For the text-containing cell, return its midpoint in (x, y) coordinate format. 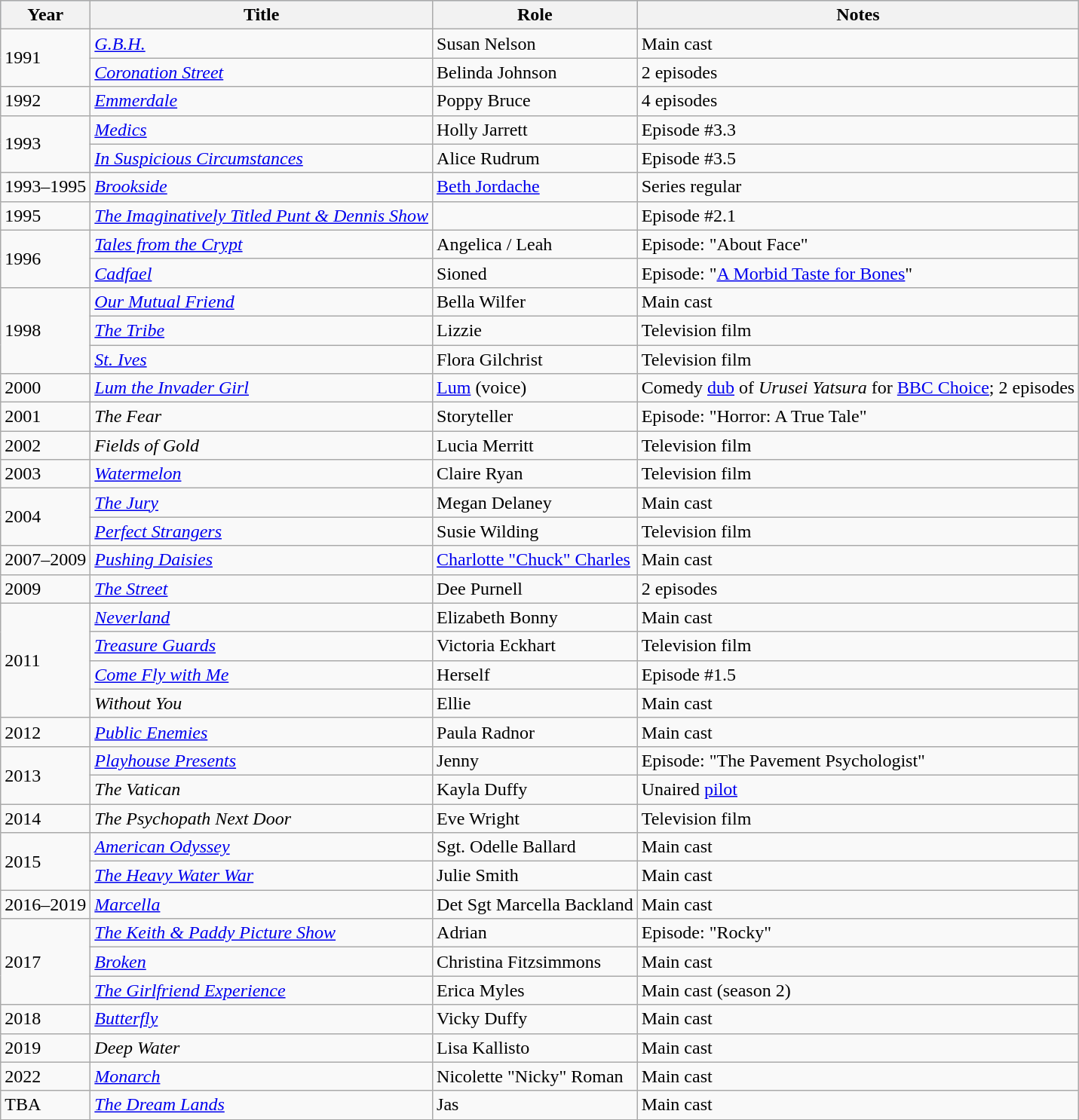
1992 (45, 101)
Episode #1.5 (858, 675)
Treasure Guards (262, 646)
Role (535, 15)
Fields of Gold (262, 445)
2022 (45, 1076)
Episode #3.5 (858, 158)
Claire Ryan (535, 474)
2014 (45, 818)
Jas (535, 1105)
Lum (voice) (535, 388)
Lum the Invader Girl (262, 388)
Main cast (season 2) (858, 990)
Episode #3.3 (858, 130)
Coronation Street (262, 72)
Eve Wright (535, 818)
Megan Delaney (535, 503)
Sioned (535, 273)
Deep Water (262, 1048)
Julie Smith (535, 876)
2007–2009 (45, 560)
Watermelon (262, 474)
Vicky Duffy (535, 1019)
1993 (45, 144)
The Keith & Paddy Picture Show (262, 933)
Brookside (262, 187)
Angelica / Leah (535, 244)
2002 (45, 445)
Notes (858, 15)
Storyteller (535, 417)
The Girlfriend Experience (262, 990)
2017 (45, 962)
Playhouse Presents (262, 760)
Public Enemies (262, 732)
Susie Wilding (535, 531)
2015 (45, 861)
Herself (535, 675)
Episode: "About Face" (858, 244)
Kayla Duffy (535, 789)
The Jury (262, 503)
Unaired pilot (858, 789)
St. Ives (262, 360)
Nicolette "Nicky" Roman (535, 1076)
Series regular (858, 187)
Lisa Kallisto (535, 1048)
Marcella (262, 904)
Pushing Daisies (262, 560)
2011 (45, 660)
The Psychopath Next Door (262, 818)
Charlotte "Chuck" Charles (535, 560)
Perfect Strangers (262, 531)
The Imaginatively Titled Punt & Dennis Show (262, 216)
Holly Jarrett (535, 130)
Monarch (262, 1076)
Tales from the Crypt (262, 244)
Lizzie (535, 330)
Year (45, 15)
American Odyssey (262, 847)
Adrian (535, 933)
Alice Rudrum (535, 158)
Episode: "The Pavement Psychologist" (858, 760)
Flora Gilchrist (535, 360)
Without You (262, 703)
1993–1995 (45, 187)
2004 (45, 517)
2000 (45, 388)
Susan Nelson (535, 44)
Sgt. Odelle Ballard (535, 847)
The Vatican (262, 789)
Det Sgt Marcella Backland (535, 904)
1998 (45, 330)
1991 (45, 58)
The Heavy Water War (262, 876)
In Suspicious Circumstances (262, 158)
Jenny (535, 760)
2016–2019 (45, 904)
Elizabeth Bonny (535, 617)
The Fear (262, 417)
Episode: "Rocky" (858, 933)
Our Mutual Friend (262, 301)
Erica Myles (535, 990)
Neverland (262, 617)
Episode #2.1 (858, 216)
1995 (45, 216)
Cadfael (262, 273)
2012 (45, 732)
Medics (262, 130)
4 episodes (858, 101)
2013 (45, 775)
Title (262, 15)
Poppy Bruce (535, 101)
Emmerdale (262, 101)
2018 (45, 1019)
Dee Purnell (535, 589)
Come Fly with Me (262, 675)
The Tribe (262, 330)
2001 (45, 417)
Victoria Eckhart (535, 646)
Comedy dub of Urusei Yatsura for BBC Choice; 2 episodes (858, 388)
2003 (45, 474)
2019 (45, 1048)
G.B.H. (262, 44)
Belinda Johnson (535, 72)
Episode: "Horror: A True Tale" (858, 417)
1996 (45, 259)
Lucia Merritt (535, 445)
Broken (262, 962)
The Dream Lands (262, 1105)
Beth Jordache (535, 187)
2009 (45, 589)
Butterfly (262, 1019)
Paula Radnor (535, 732)
Christina Fitzsimmons (535, 962)
Bella Wilfer (535, 301)
Episode: "A Morbid Taste for Bones" (858, 273)
The Street (262, 589)
TBA (45, 1105)
Ellie (535, 703)
